Provide the [X, Y] coordinate of the cell's center where the given text is located.  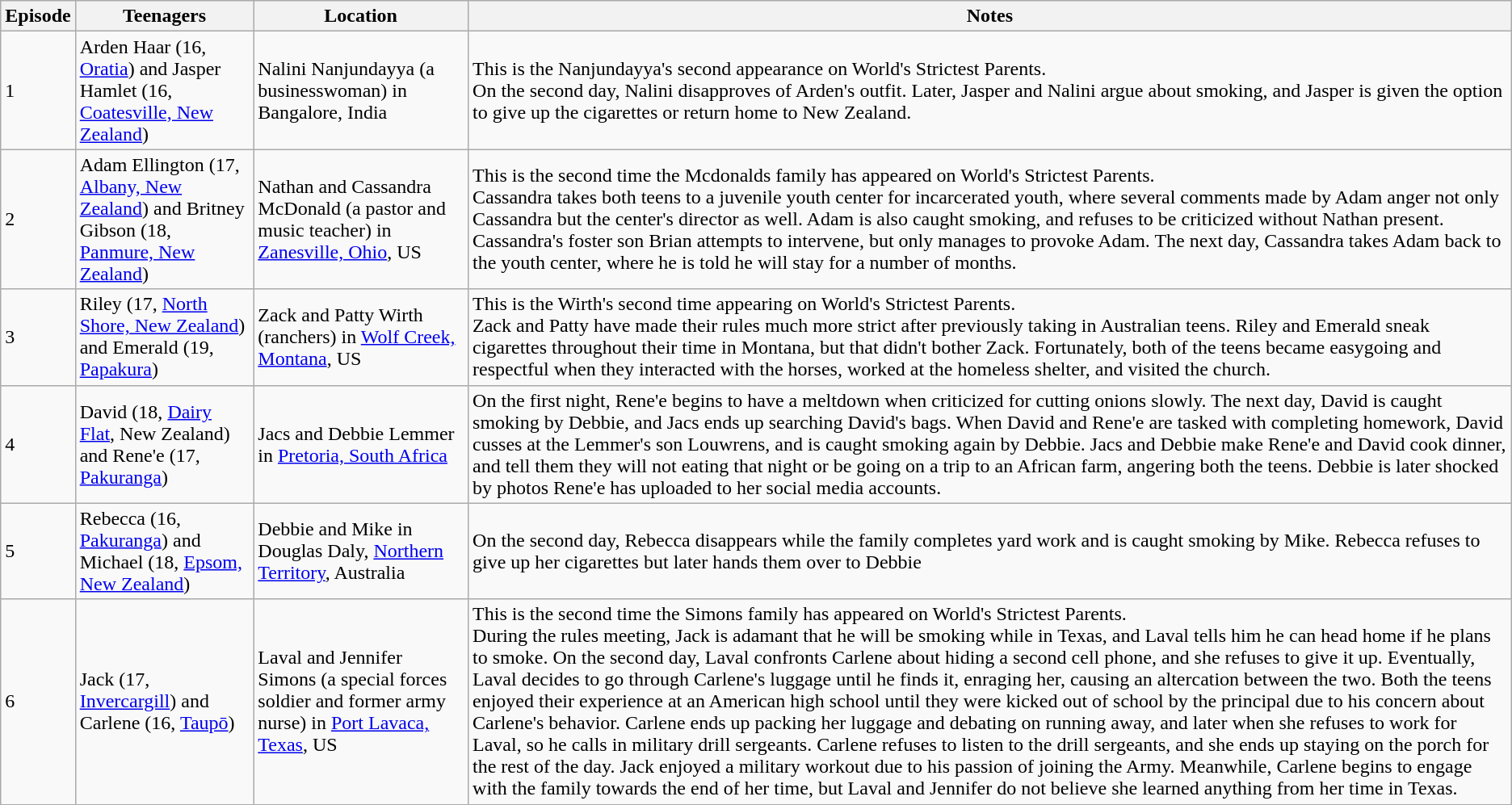
2 [38, 220]
Adam Ellington (17, Albany, New Zealand) and Britney Gibson (18, Panmure, New Zealand) [165, 220]
4 [38, 444]
Debbie and Mike in Douglas Daly, Northern Territory, Australia [361, 551]
Zack and Patty Wirth (ranchers) in Wolf Creek, Montana, US [361, 338]
Notes [990, 16]
Laval and Jennifer Simons (a special forces soldier and former army nurse) in Port Lavaca, Texas, US [361, 702]
Episode [38, 16]
5 [38, 551]
Arden Haar (16, Oratia) and Jasper Hamlet (16, Coatesville, New Zealand) [165, 90]
3 [38, 338]
6 [38, 702]
Nathan and Cassandra McDonald (a pastor and music teacher) in Zanesville, Ohio, US [361, 220]
Location [361, 16]
David (18, Dairy Flat, New Zealand) and Rene'e (17, Pakuranga) [165, 444]
Jack (17, Invercargill) and Carlene (16, Taupō) [165, 702]
Rebecca (16, Pakuranga) and Michael (18, Epsom, New Zealand) [165, 551]
Teenagers [165, 16]
Jacs and Debbie Lemmer in Pretoria, South Africa [361, 444]
Nalini Nanjundayya (a businesswoman) in Bangalore, India [361, 90]
Riley (17, North Shore, New Zealand) and Emerald (19, Papakura) [165, 338]
1 [38, 90]
